Extract the [x, y] coordinate from the center of the cell holding the provided text.  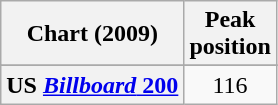
Peakposition [230, 34]
US Billboard 200 [92, 85]
116 [230, 85]
Chart (2009) [92, 34]
